Identify which cell holds the provided text, then report its (X, Y) central coordinate. 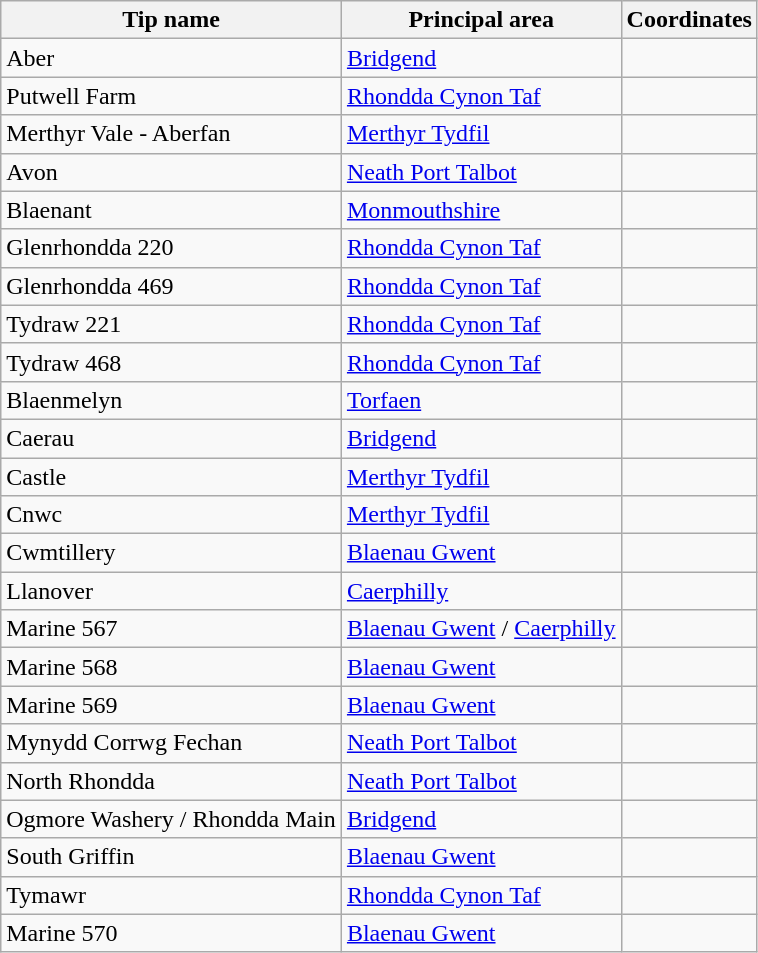
Marine 570 (172, 933)
Tip name (172, 20)
Tydraw 468 (172, 362)
Blaenmelyn (172, 400)
Aber (172, 58)
Marine 569 (172, 705)
Glenrhondda 469 (172, 286)
Merthyr Vale - Aberfan (172, 134)
Blaenau Gwent / Caerphilly (481, 629)
Marine 568 (172, 667)
Caerphilly (481, 591)
Castle (172, 477)
Blaenant (172, 210)
South Griffin (172, 857)
Tymawr (172, 895)
Tydraw 221 (172, 324)
Monmouthshire (481, 210)
Principal area (481, 20)
Llanover (172, 591)
Caerau (172, 438)
North Rhondda (172, 781)
Ogmore Washery / Rhondda Main (172, 819)
Putwell Farm (172, 96)
Mynydd Corrwg Fechan (172, 743)
Glenrhondda 220 (172, 248)
Cnwc (172, 515)
Avon (172, 172)
Torfaen (481, 400)
Coordinates (689, 20)
Cwmtillery (172, 553)
Marine 567 (172, 629)
